Locate the cell with the specified text and output its (X, Y) center coordinate. 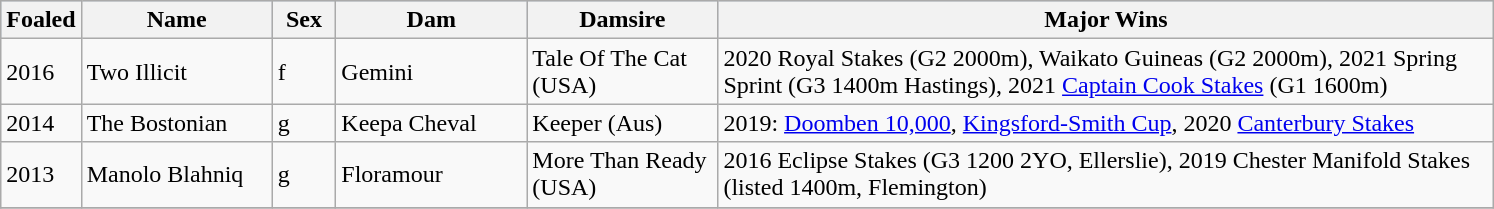
The Bostonian (176, 123)
2016 Eclipse Stakes (G3 1200 2YO, Ellerslie), 2019 Chester Manifold Stakes (listed 1400m, Flemington) (1106, 174)
Sex (304, 20)
Foaled (41, 20)
f (304, 72)
Major Wins (1106, 20)
Gemini (432, 72)
2016 (41, 72)
2019: Doomben 10,000, Kingsford-Smith Cup, 2020 Canterbury Stakes (1106, 123)
More Than Ready (USA) (622, 174)
Dam (432, 20)
Tale Of The Cat (USA) (622, 72)
Two Illicit (176, 72)
Damsire (622, 20)
2020 Royal Stakes (G2 2000m), Waikato Guineas (G2 2000m), 2021 Spring Sprint (G3 1400m Hastings), 2021 Captain Cook Stakes (G1 1600m) (1106, 72)
2014 (41, 123)
Keepa Cheval (432, 123)
Floramour (432, 174)
2013 (41, 174)
Manolo Blahniq (176, 174)
Keeper (Aus) (622, 123)
Name (176, 20)
